Pinpoint the cell where the given text exists, returning its [x, y] midpoint coordinate. 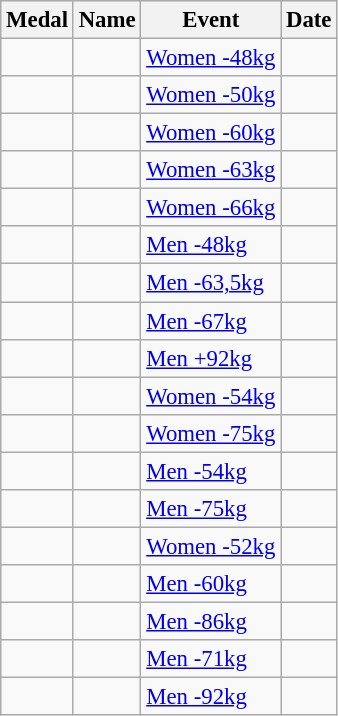
Date [309, 20]
Women -75kg [211, 433]
Event [211, 20]
Men -71kg [211, 659]
Women -66kg [211, 208]
Men -92kg [211, 697]
Medal [38, 20]
Women -50kg [211, 95]
Men -60kg [211, 584]
Men -67kg [211, 321]
Men -54kg [211, 471]
Women -63kg [211, 170]
Women -48kg [211, 58]
Men +92kg [211, 358]
Name [107, 20]
Men -63,5kg [211, 283]
Women -60kg [211, 133]
Men -75kg [211, 509]
Men -86kg [211, 621]
Women -52kg [211, 546]
Men -48kg [211, 245]
Women -54kg [211, 396]
